Identify which cell holds the provided text, then report its [X, Y] central coordinate. 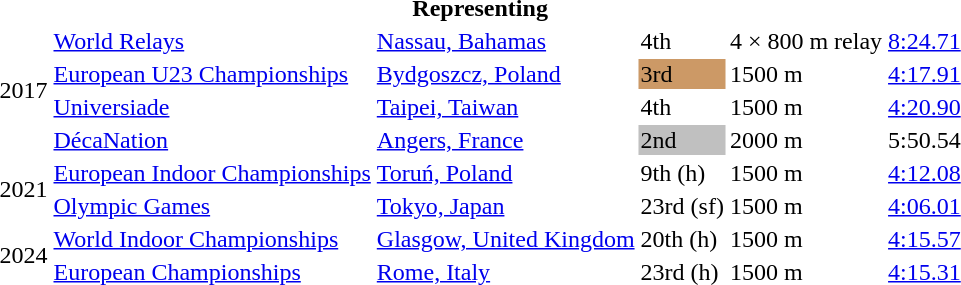
World Relays [212, 41]
World Indoor Championships [212, 239]
3rd [682, 74]
Toruń, Poland [506, 173]
4 × 800 m relay [806, 41]
Angers, France [506, 140]
European U23 Championships [212, 74]
Glasgow, United Kingdom [506, 239]
Universiade [212, 107]
20th (h) [682, 239]
2000 m [806, 140]
DécaNation [212, 140]
Tokyo, Japan [506, 206]
9th (h) [682, 173]
European Indoor Championships [212, 173]
Bydgoszcz, Poland [506, 74]
Olympic Games [212, 206]
Nassau, Bahamas [506, 41]
2nd [682, 140]
23rd (sf) [682, 206]
Taipei, Taiwan [506, 107]
